Extract the [x, y] coordinate from the center of the cell holding the provided text.  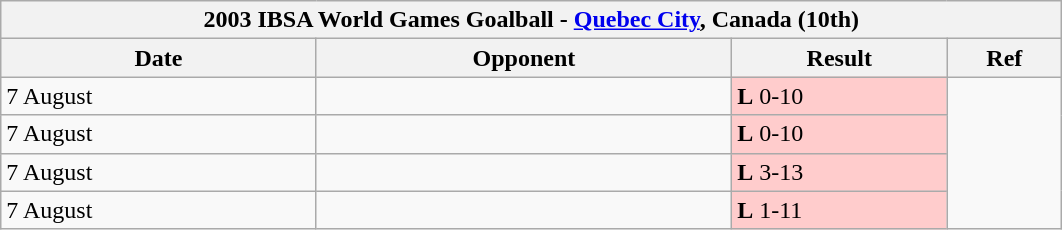
L 3-13 [840, 172]
Date [158, 58]
L 1-11 [840, 210]
Opponent [524, 58]
2003 IBSA World Games Goalball - Quebec City, Canada (10th) [532, 20]
Ref [1004, 58]
Result [840, 58]
